Provide the (X, Y) coordinate of the cell's center where the given text is located.  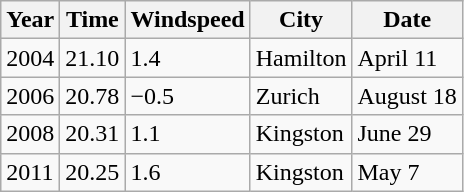
Year (30, 20)
Zurich (301, 96)
City (301, 20)
20.31 (92, 134)
Windspeed (188, 20)
June 29 (407, 134)
May 7 (407, 172)
21.10 (92, 58)
−0.5 (188, 96)
2011 (30, 172)
2006 (30, 96)
Date (407, 20)
August 18 (407, 96)
2004 (30, 58)
April 11 (407, 58)
1.6 (188, 172)
20.78 (92, 96)
20.25 (92, 172)
1.4 (188, 58)
1.1 (188, 134)
Hamilton (301, 58)
2008 (30, 134)
Time (92, 20)
